Determine the [x, y] coordinate at the center of the cell enclosing the given text.  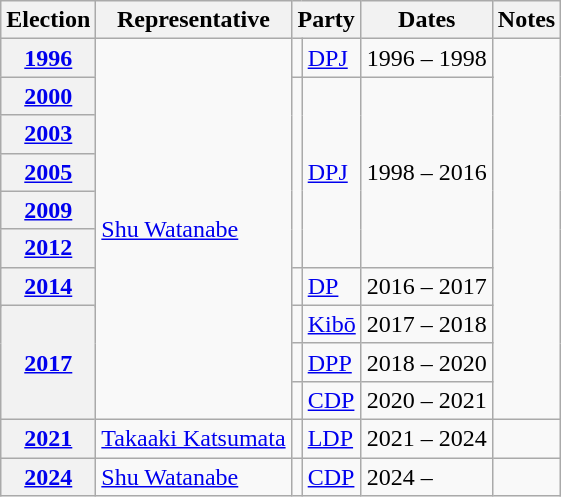
Kibō [332, 324]
1996 – 1998 [426, 58]
2018 – 2020 [426, 362]
2017 [48, 362]
Notes [526, 20]
2017 – 2018 [426, 324]
Takaaki Katsumata [194, 438]
2014 [48, 286]
2020 – 2021 [426, 400]
2012 [48, 248]
2005 [48, 172]
LDP [332, 438]
2000 [48, 96]
1998 – 2016 [426, 172]
Party [326, 20]
2021 – 2024 [426, 438]
2009 [48, 210]
Representative [194, 20]
DPP [332, 362]
2021 [48, 438]
2024 [48, 477]
2003 [48, 134]
1996 [48, 58]
2024 – [426, 477]
DP [332, 286]
Election [48, 20]
2016 – 2017 [426, 286]
Dates [426, 20]
